Determine the (x, y) coordinate at the center of the cell enclosing the given text.  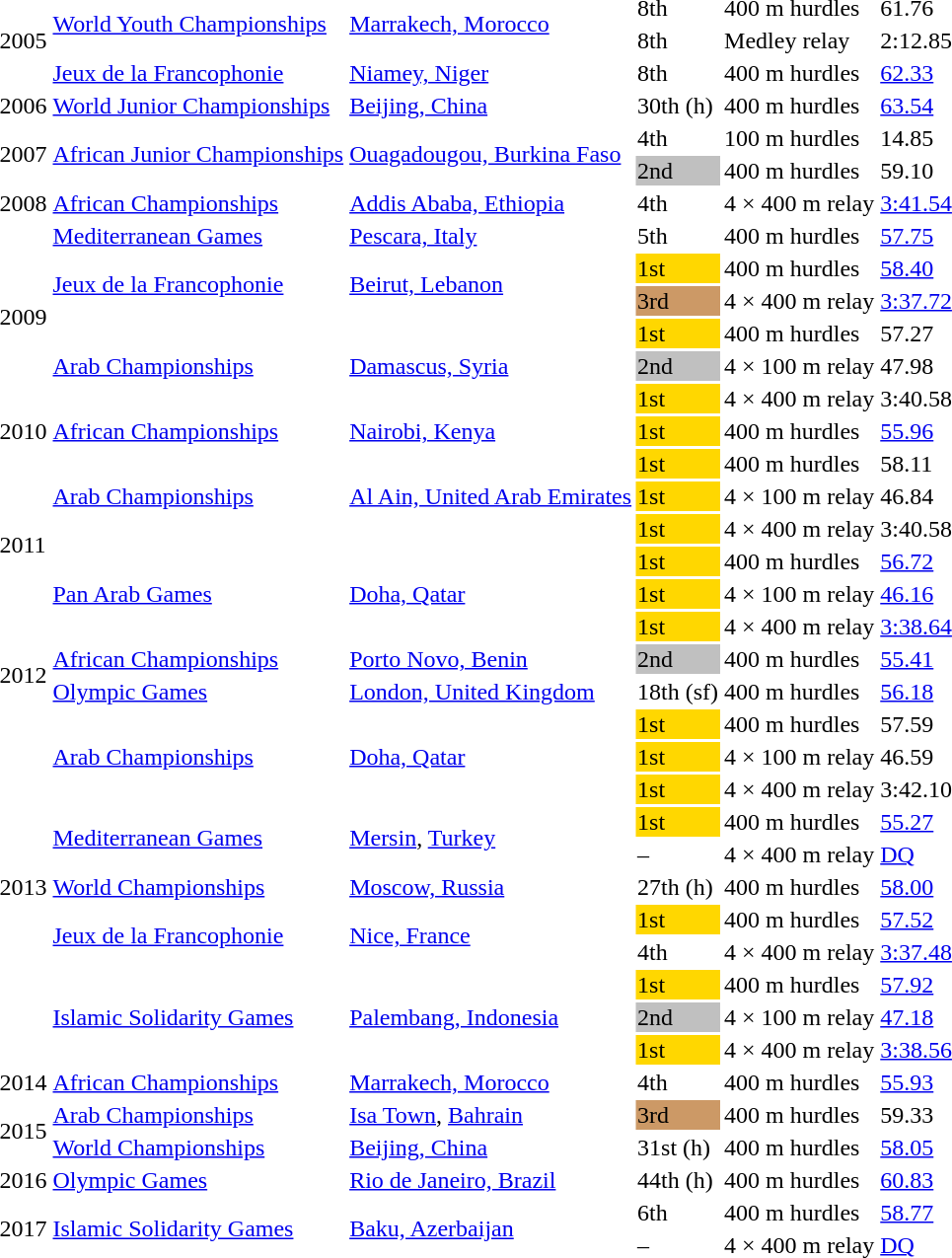
African Junior Championships (198, 154)
Ouagadougou, Burkina Faso (491, 154)
Al Ain, United Arab Emirates (491, 496)
Pescara, Italy (491, 236)
Nairobi, Kenya (491, 431)
Niamey, Niger (491, 73)
Addis Ababa, Ethiopia (491, 203)
Mersin, Turkey (491, 839)
44th (h) (679, 1180)
27th (h) (679, 887)
Beirut, Lebanon (491, 284)
Porto Novo, Benin (491, 659)
Islamic Solidarity Games (198, 1017)
Damascus, Syria (491, 366)
London, United Kingdom (491, 692)
Pan Arab Games (198, 594)
Isa Town, Bahrain (491, 1115)
Nice, France (491, 935)
– (679, 854)
30th (h) (679, 106)
Moscow, Russia (491, 887)
Medley relay (799, 40)
5th (679, 236)
Palembang, Indonesia (491, 1017)
31st (h) (679, 1147)
Marrakech, Morocco (491, 1082)
18th (sf) (679, 692)
Rio de Janeiro, Brazil (491, 1180)
100 m hurdles (799, 138)
World Junior Championships (198, 106)
6th (679, 1213)
